Locate the cell with the specified text and output its [x, y] center coordinate. 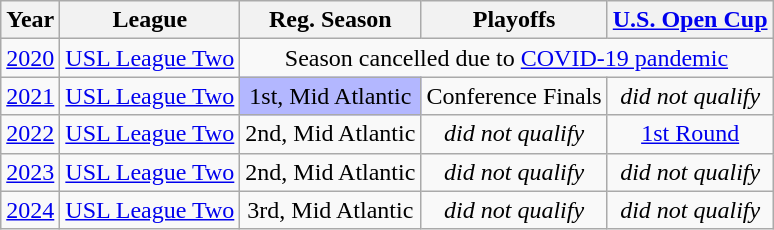
U.S. Open Cup [690, 20]
2023 [30, 172]
Reg. Season [330, 20]
League [150, 20]
1st, Mid Atlantic [330, 96]
Conference Finals [514, 96]
Year [30, 20]
1st Round [690, 134]
2020 [30, 58]
2024 [30, 210]
Playoffs [514, 20]
2022 [30, 134]
Season cancelled due to COVID-19 pandemic [506, 58]
2021 [30, 96]
3rd, Mid Atlantic [330, 210]
